Pinpoint the cell where the given text exists, returning its (x, y) midpoint coordinate. 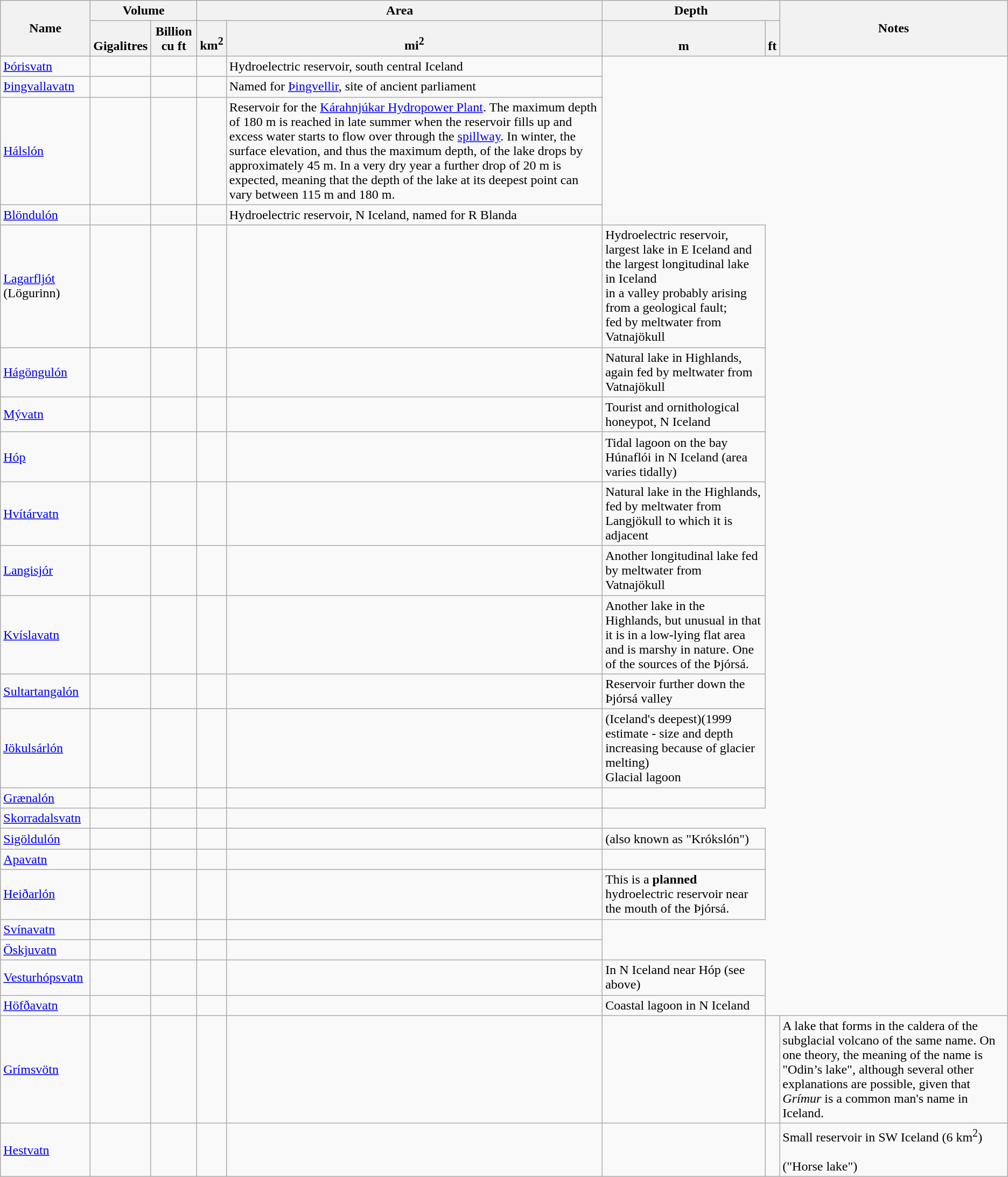
Sigöldulón (45, 839)
Notes (894, 28)
Another longitudinal lake fed by meltwater from Vatnajökull (684, 570)
Hydroelectric reservoir, N Iceland, named for R Blanda (415, 215)
Tourist and ornithological honeypot, N Iceland (684, 415)
Apavatn (45, 859)
Þingvallavatn (45, 87)
Named for Þingvellir, site of ancient parliament (415, 87)
This is a planned hydroelectric reservoir near the mouth of the Þjórsá. (684, 894)
m (684, 39)
Sultartangalón (45, 691)
Svínavatn (45, 929)
Skorradalsvatn (45, 818)
Blöndulón (45, 215)
Mývatn (45, 415)
Hestvatn (45, 1150)
Langisjór (45, 570)
Grímsvötn (45, 1069)
Gigalitres (121, 39)
Þórisvatn (45, 66)
Lagarfljót (Lögurinn) (45, 286)
Hydroelectric reservoir, south central Iceland (415, 66)
Tidal lagoon on the bay Húnaflói in N Iceland (area varies tidally) (684, 457)
Hóp (45, 457)
Vesturhópsvatn (45, 978)
Name (45, 28)
Jökulsárlón (45, 748)
Hvítárvatn (45, 514)
(Iceland's deepest)(1999 estimate - size and depth increasing because of glacier melting)Glacial lagoon (684, 748)
Another lake in the Highlands, but unusual in that it is in a low-lying flat area and is marshy in nature. One of the sources of the Þjórsá. (684, 635)
Grænalón (45, 798)
Reservoir further down the Þjórsá valley (684, 691)
Area (400, 11)
Hágöngulón (45, 372)
Kvíslavatn (45, 635)
Heiðarlón (45, 894)
Small reservoir in SW Iceland (6 km2)("Horse lake") (894, 1150)
Volume (144, 11)
ft (772, 39)
Öskjuvatn (45, 950)
Natural lake in Highlands, again fed by meltwater from Vatnajökull (684, 372)
Höfðavatn (45, 1005)
Depth (691, 11)
mi2 (415, 39)
In N Iceland near Hóp (see above) (684, 978)
km2 (212, 39)
(also known as "Krókslón") (684, 839)
Coastal lagoon in N Iceland (684, 1005)
Hálslón (45, 151)
Natural lake in the Highlands, fed by meltwater from Langjökull to which it is adjacent (684, 514)
Billion cu ft (174, 39)
